Pinpoint the cell where the given text exists, returning its (X, Y) midpoint coordinate. 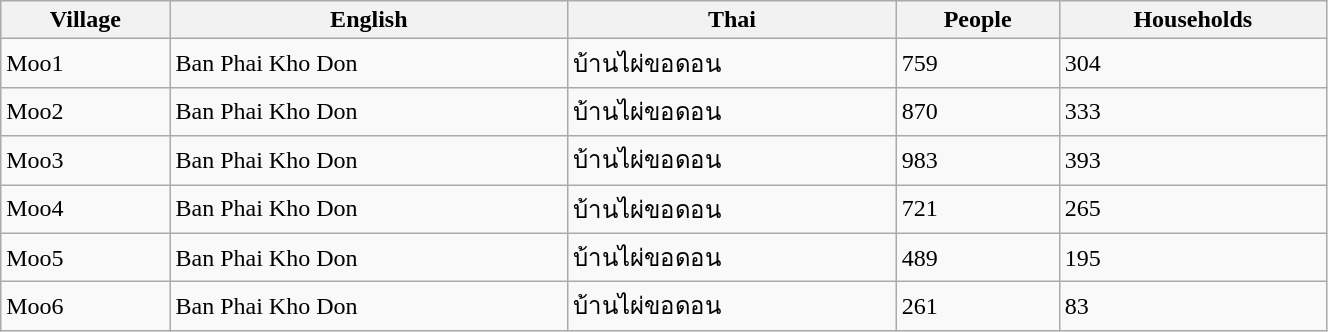
261 (978, 306)
265 (1192, 208)
489 (978, 258)
People (978, 20)
Moo4 (86, 208)
195 (1192, 258)
393 (1192, 160)
304 (1192, 64)
83 (1192, 306)
Moo2 (86, 112)
333 (1192, 112)
Households (1192, 20)
Thai (732, 20)
870 (978, 112)
983 (978, 160)
Moo3 (86, 160)
Moo5 (86, 258)
Moo1 (86, 64)
Moo6 (86, 306)
English (369, 20)
759 (978, 64)
Village (86, 20)
721 (978, 208)
